Extract the (x, y) coordinate from the center of the cell holding the provided text.  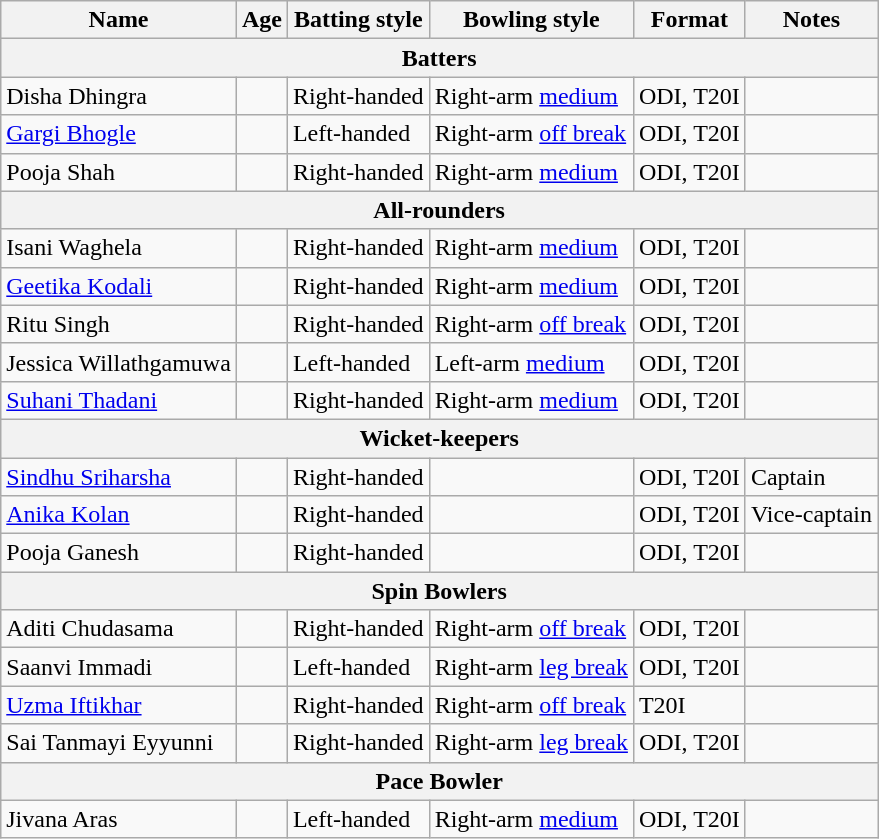
Uzma Iftikhar (119, 705)
Name (119, 20)
Sai Tanmayi Eyyunni (119, 743)
Aditi Chudasama (119, 629)
Sindhu Sriharsha (119, 477)
Left-arm medium (531, 362)
Spin Bowlers (440, 591)
Pooja Ganesh (119, 553)
Age (262, 20)
Batting style (358, 20)
Gargi Bhogle (119, 134)
Jessica Willathgamuwa (119, 362)
Geetika Kodali (119, 286)
Bowling style (531, 20)
Format (689, 20)
Batters (440, 58)
Suhani Thadani (119, 400)
Pooja Shah (119, 172)
Notes (811, 20)
Ritu Singh (119, 324)
Vice-captain (811, 515)
Captain (811, 477)
Jivana Aras (119, 819)
Pace Bowler (440, 781)
Disha Dhingra (119, 96)
Saanvi Immadi (119, 667)
T20I (689, 705)
Isani Waghela (119, 248)
Wicket-keepers (440, 438)
All-rounders (440, 210)
Anika Kolan (119, 515)
